Pinpoint the cell where the given text exists, returning its (X, Y) midpoint coordinate. 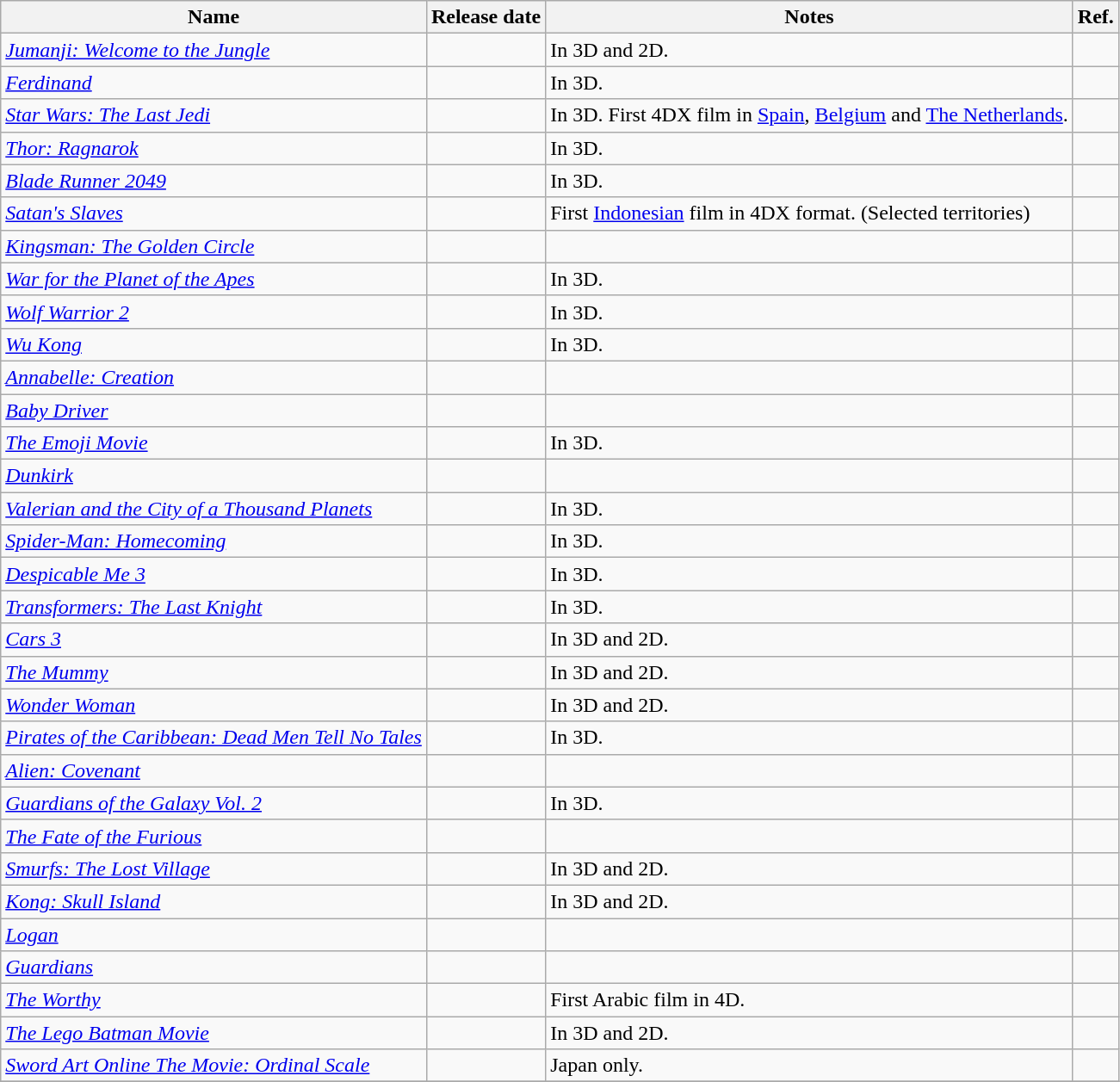
War for the Planet of the Apes (213, 279)
Notes (809, 17)
Dunkirk (213, 476)
The Worthy (213, 1000)
Jumanji: Welcome to the Jungle (213, 50)
Name (213, 17)
Spider-Man: Homecoming (213, 541)
Star Wars: The Last Jedi (213, 115)
Thor: Ragnarok (213, 148)
Wu Kong (213, 344)
Ferdinand (213, 83)
Blade Runner 2049 (213, 181)
Smurfs: The Lost Village (213, 869)
Sword Art Online The Movie: Ordinal Scale (213, 1066)
Satan's Slaves (213, 213)
Transformers: The Last Knight (213, 607)
The Mummy (213, 672)
Pirates of the Caribbean: Dead Men Tell No Tales (213, 738)
Despicable Me 3 (213, 574)
Guardians of the Galaxy Vol. 2 (213, 803)
Guardians (213, 968)
Alien: Covenant (213, 770)
Logan (213, 934)
First Indonesian film in 4DX format. (Selected territories) (809, 213)
Annabelle: Creation (213, 377)
Wolf Warrior 2 (213, 312)
Wonder Woman (213, 705)
Japan only. (809, 1066)
Valerian and the City of a Thousand Planets (213, 509)
The Lego Batman Movie (213, 1033)
In 3D. First 4DX film in Spain, Belgium and The Netherlands. (809, 115)
Kingsman: The Golden Circle (213, 246)
The Emoji Movie (213, 443)
The Fate of the Furious (213, 836)
Release date (486, 17)
First Arabic film in 4D. (809, 1000)
Baby Driver (213, 411)
Kong: Skull Island (213, 901)
Cars 3 (213, 640)
Ref. (1095, 17)
